Locate the cell with the specified text and output its (X, Y) center coordinate. 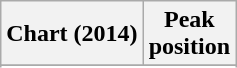
Chart (2014) (72, 34)
Peakposition (189, 34)
